Search for the cell housing the specified text and yield its [x, y] center coordinate. 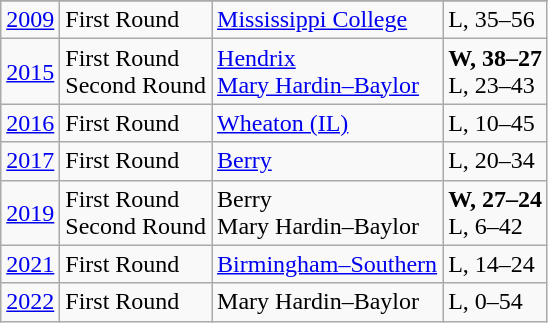
Mary Hardin–Baylor [328, 302]
Birmingham–Southern [328, 264]
BerryMary Hardin–Baylor [328, 212]
2017 [30, 161]
2022 [30, 302]
Mississippi College [328, 20]
2019 [30, 212]
L, 35–56 [496, 20]
HendrixMary Hardin–Baylor [328, 72]
2015 [30, 72]
L, 0–54 [496, 302]
Berry [328, 161]
2009 [30, 20]
2021 [30, 264]
L, 20–34 [496, 161]
Wheaton (IL) [328, 123]
W, 27–24L, 6–42 [496, 212]
L, 10–45 [496, 123]
L, 14–24 [496, 264]
2016 [30, 123]
W, 38–27L, 23–43 [496, 72]
